Detect which cell encompasses the target text, then output its (x, y) center coordinate. 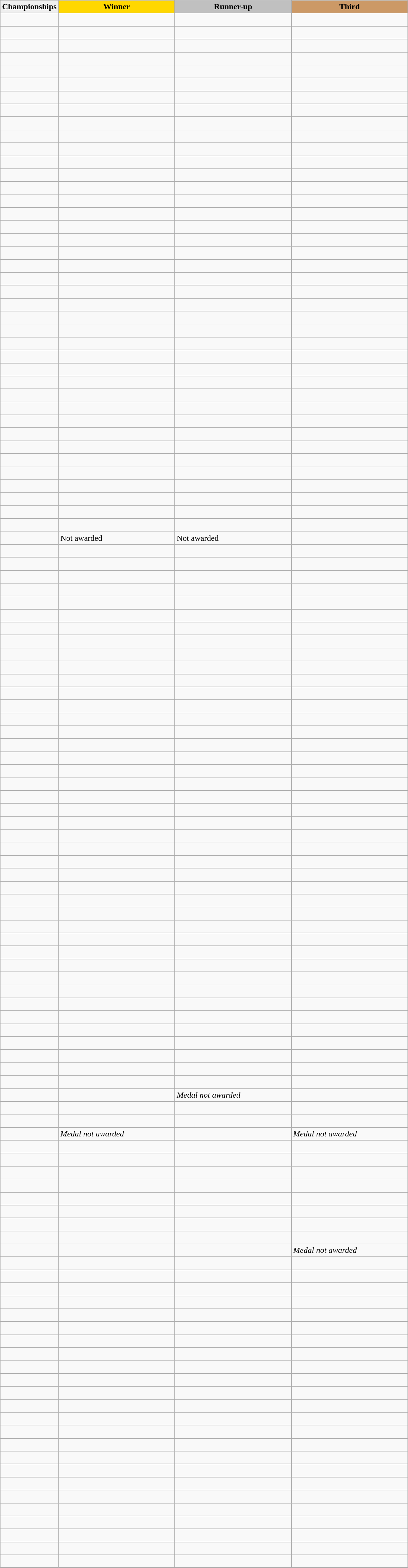
Championships (29, 7)
Runner-up (233, 7)
Third (350, 7)
Winner (117, 7)
